Pinpoint the cell where the given text exists, returning its [X, Y] midpoint coordinate. 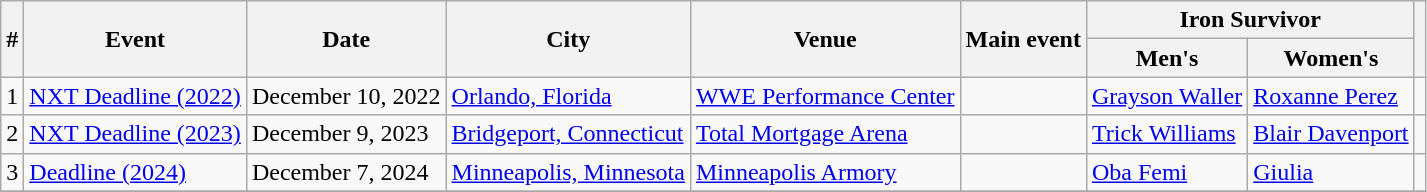
NXT Deadline (2023) [136, 134]
2 [12, 134]
December 7, 2024 [346, 172]
Venue [825, 39]
December 10, 2022 [346, 96]
City [568, 39]
WWE Performance Center [825, 96]
# [12, 39]
Grayson Waller [1166, 96]
Men's [1166, 58]
Deadline (2024) [136, 172]
Main event [1023, 39]
Bridgeport, Connecticut [568, 134]
Giulia [1331, 172]
1 [12, 96]
3 [12, 172]
Orlando, Florida [568, 96]
Iron Survivor [1250, 20]
Event [136, 39]
Minneapolis Armory [825, 172]
Date [346, 39]
December 9, 2023 [346, 134]
Women's [1331, 58]
Total Mortgage Arena [825, 134]
Oba Femi [1166, 172]
Roxanne Perez [1331, 96]
Blair Davenport [1331, 134]
Minneapolis, Minnesota [568, 172]
Trick Williams [1166, 134]
NXT Deadline (2022) [136, 96]
